Provide the [x, y] coordinate of the cell's center where the given text is located.  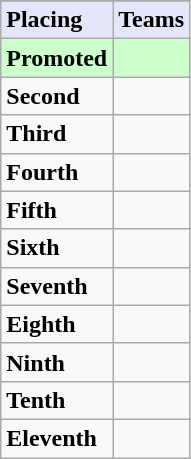
Ninth [57, 362]
Third [57, 134]
Fifth [57, 210]
Second [57, 96]
Teams [152, 20]
Eleventh [57, 438]
Promoted [57, 58]
Placing [57, 20]
Seventh [57, 286]
Fourth [57, 172]
Tenth [57, 400]
Sixth [57, 248]
Eighth [57, 324]
